Capture the cell that displays the provided text and extract its [X, Y] central coordinate. 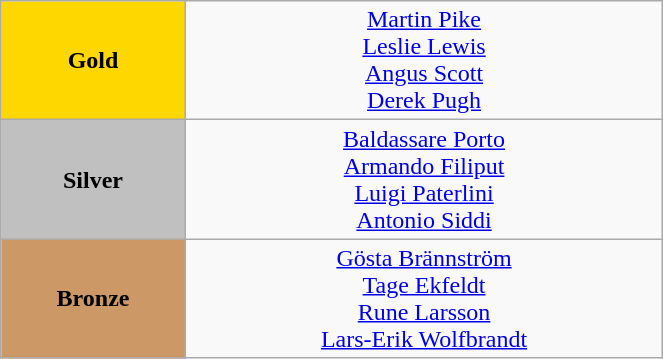
Silver [93, 180]
Gold [93, 60]
Martin PikeLeslie LewisAngus ScottDerek Pugh [424, 60]
Bronze [93, 298]
Baldassare PortoArmando FiliputLuigi PaterliniAntonio Siddi [424, 180]
Gösta BrännströmTage EkfeldtRune LarssonLars-Erik Wolfbrandt [424, 298]
